Return (X, Y) of the center of cell containing provided text 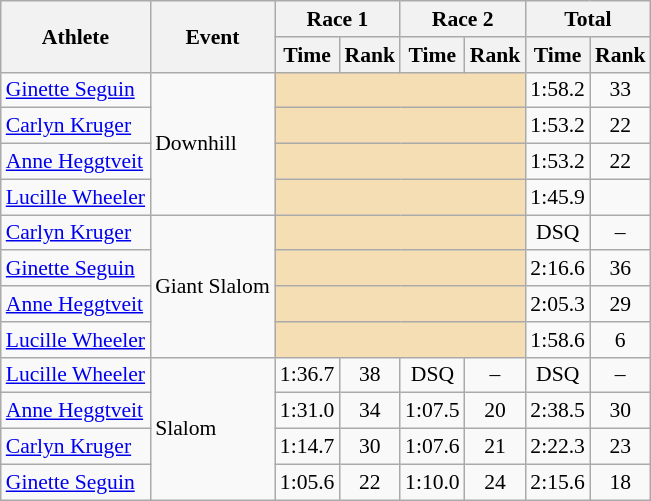
1:10.0 (432, 482)
2:16.6 (558, 269)
29 (620, 304)
Slalom (212, 428)
34 (370, 411)
1:14.7 (308, 447)
Event (212, 36)
1:07.5 (432, 411)
Race 2 (462, 19)
20 (496, 411)
2:22.3 (558, 447)
1:58.2 (558, 90)
33 (620, 90)
Total (588, 19)
1:05.6 (308, 482)
6 (620, 340)
1:58.6 (558, 340)
2:15.6 (558, 482)
1:45.9 (558, 197)
1:31.0 (308, 411)
24 (496, 482)
23 (620, 447)
2:38.5 (558, 411)
36 (620, 269)
38 (370, 375)
Giant Slalom (212, 286)
Downhill (212, 143)
18 (620, 482)
Race 1 (338, 19)
21 (496, 447)
1:36.7 (308, 375)
1:07.6 (432, 447)
2:05.3 (558, 304)
Athlete (76, 36)
